Output the [X, Y] coordinate of the center of the cell containing the given text.  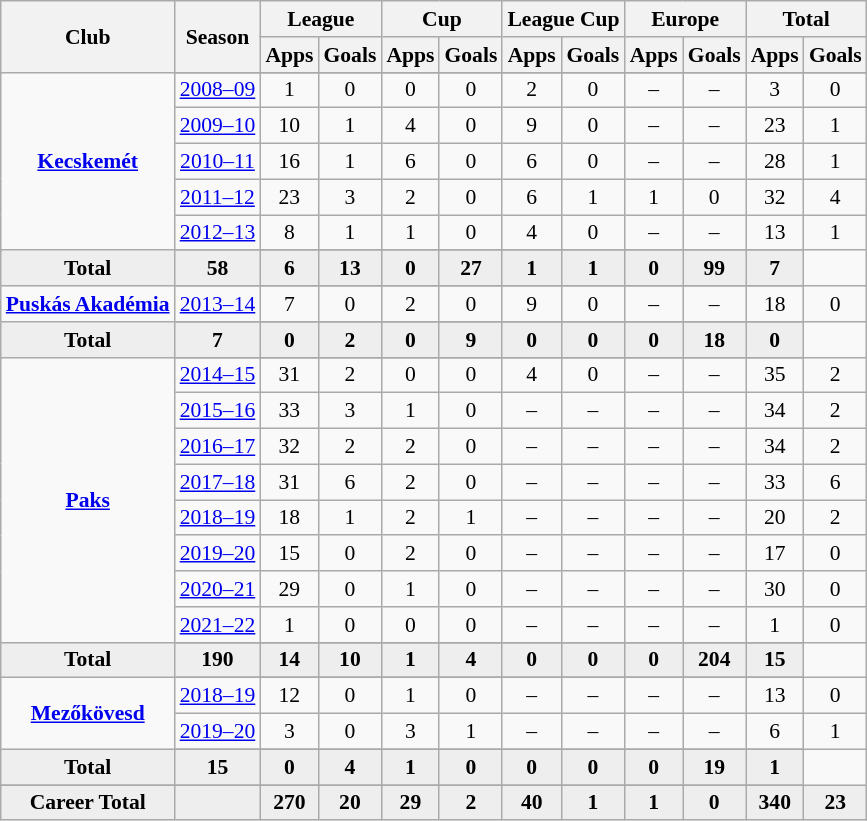
16 [289, 162]
99 [714, 269]
2009–10 [218, 126]
2008–09 [218, 90]
Career Total [88, 803]
340 [775, 803]
30 [775, 589]
League Cup [563, 19]
2011–12 [218, 197]
Europe [686, 19]
2010–11 [218, 162]
190 [218, 660]
204 [714, 660]
Club [88, 36]
2016–17 [218, 447]
35 [775, 375]
28 [775, 162]
2012–13 [218, 233]
2015–16 [218, 411]
12 [289, 696]
Season [218, 36]
8 [289, 233]
2021–22 [218, 625]
Puskás Akadémia [88, 304]
40 [532, 803]
League [320, 19]
Kecskemét [88, 161]
2013–14 [218, 304]
270 [289, 803]
27 [470, 269]
2020–21 [218, 589]
58 [218, 269]
2017–18 [218, 482]
2014–15 [218, 375]
Mezőkövesd [88, 714]
17 [775, 554]
Cup [442, 19]
14 [289, 660]
19 [714, 767]
Paks [88, 500]
